Output the [x, y] coordinate of the center of the cell containing the given text.  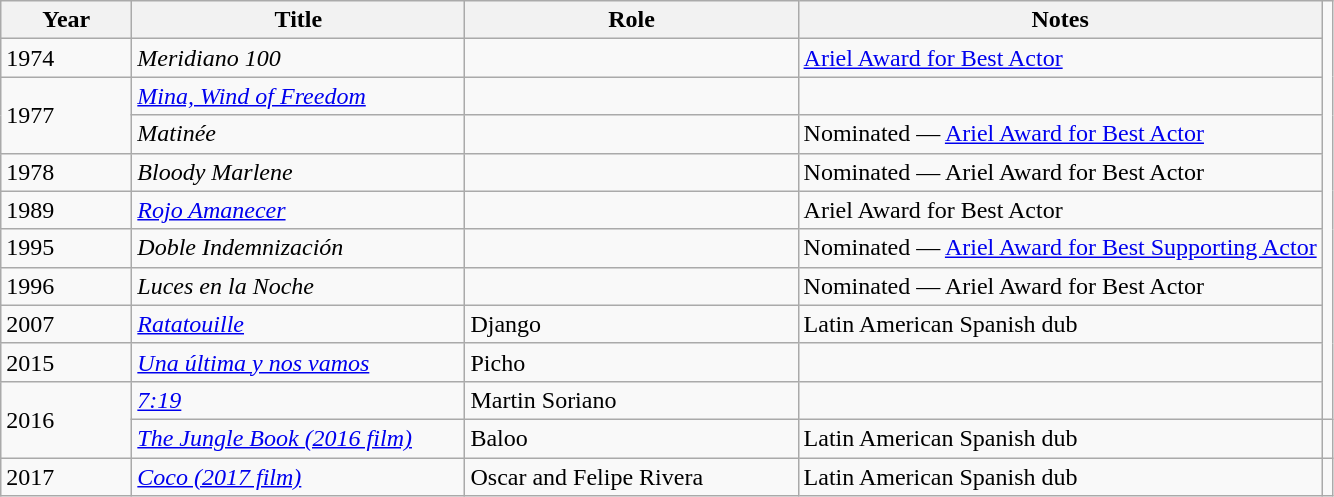
7:19 [298, 400]
Luces en la Noche [298, 286]
Baloo [632, 438]
Oscar and Felipe Rivera [632, 477]
Meridiano 100 [298, 58]
Rojo Amanecer [298, 210]
2017 [66, 477]
1978 [66, 172]
Coco (2017 film) [298, 477]
1974 [66, 58]
2016 [66, 419]
Picho [632, 362]
Una última y nos vamos [298, 362]
1995 [66, 248]
1989 [66, 210]
Django [632, 324]
Nominated — Ariel Award for Best Supporting Actor [1060, 248]
Bloody Marlene [298, 172]
Matinée [298, 134]
Year [66, 20]
2007 [66, 324]
Ratatouille [298, 324]
Notes [1060, 20]
Doble Indemnización [298, 248]
The Jungle Book (2016 film) [298, 438]
Martin Soriano [632, 400]
2015 [66, 362]
1977 [66, 115]
Role [632, 20]
1996 [66, 286]
Mina, Wind of Freedom [298, 96]
Title [298, 20]
